Find where the given text appears and provide that cell's center as [x, y] coordinate. 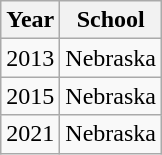
2021 [30, 134]
School [111, 20]
2015 [30, 96]
Year [30, 20]
2013 [30, 58]
